Provide the [x, y] coordinate of the cell's center where the given text is located.  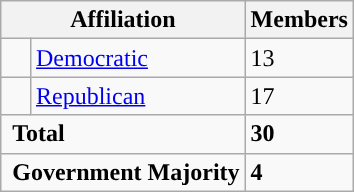
Total [123, 134]
4 [299, 172]
Government Majority [123, 172]
13 [299, 58]
30 [299, 134]
Members [299, 20]
Affiliation [123, 20]
Democratic [138, 58]
Republican [138, 96]
17 [299, 96]
